Pinpoint the cell where the given text exists, returning its [x, y] midpoint coordinate. 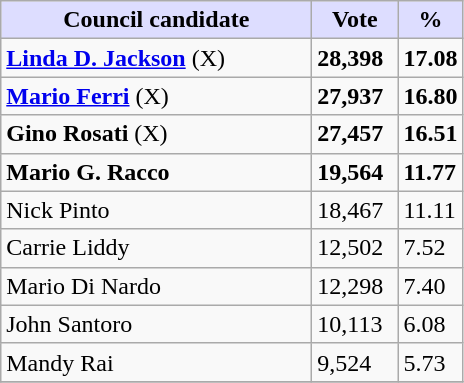
11.11 [430, 210]
Council candidate [156, 20]
17.08 [430, 58]
6.08 [430, 324]
19,564 [355, 172]
10,113 [355, 324]
Carrie Liddy [156, 248]
16.51 [430, 134]
Vote [355, 20]
Nick Pinto [156, 210]
16.80 [430, 96]
9,524 [355, 362]
27,937 [355, 96]
7.40 [430, 286]
Gino Rosati (X) [156, 134]
18,467 [355, 210]
John Santoro [156, 324]
28,398 [355, 58]
12,298 [355, 286]
Mario Di Nardo [156, 286]
Mario G. Racco [156, 172]
27,457 [355, 134]
Mandy Rai [156, 362]
7.52 [430, 248]
11.77 [430, 172]
Linda D. Jackson (X) [156, 58]
5.73 [430, 362]
% [430, 20]
Mario Ferri (X) [156, 96]
12,502 [355, 248]
